Capture the cell that displays the provided text and extract its (X, Y) central coordinate. 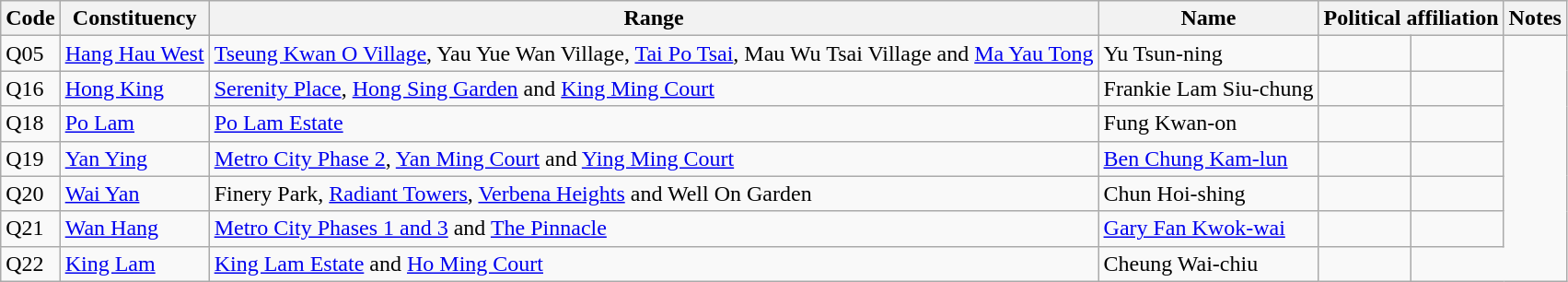
Metro City Phase 2, Yan Ming Court and Ying Ming Court (654, 159)
Wan Hang (134, 229)
King Lam Estate and Ho Ming Court (654, 264)
Po Lam Estate (654, 123)
Frankie Lam Siu-chung (1208, 88)
Serenity Place, Hong Sing Garden and King Ming Court (654, 88)
Hang Hau West (134, 53)
King Lam (134, 264)
Wai Yan (134, 194)
Name (1208, 18)
Gary Fan Kwok-wai (1208, 229)
Ben Chung Kam-lun (1208, 159)
Q19 (30, 159)
Chun Hoi-shing (1208, 194)
Code (30, 18)
Yan Ying (134, 159)
Fung Kwan-on (1208, 123)
Q18 (30, 123)
Yu Tsun-ning (1208, 53)
Q22 (30, 264)
Tseung Kwan O Village, Yau Yue Wan Village, Tai Po Tsai, Mau Wu Tsai Village and Ma Yau Tong (654, 53)
Q21 (30, 229)
Hong King (134, 88)
Cheung Wai-chiu (1208, 264)
Finery Park, Radiant Towers, Verbena Heights and Well On Garden (654, 194)
Q05 (30, 53)
Notes (1535, 18)
Po Lam (134, 123)
Political affiliation (1411, 18)
Q16 (30, 88)
Metro City Phases 1 and 3 and The Pinnacle (654, 229)
Range (654, 18)
Constituency (134, 18)
Q20 (30, 194)
